Capture the cell that displays the provided text and extract its (x, y) central coordinate. 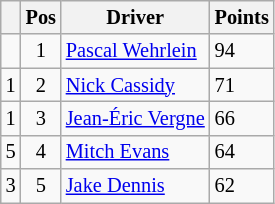
2 (41, 85)
Pos (41, 17)
Jean-Éric Vergne (136, 118)
Pascal Wehrlein (136, 51)
4 (41, 152)
Points (242, 17)
Jake Dennis (136, 186)
Mitch Evans (136, 152)
71 (242, 85)
Driver (136, 17)
94 (242, 51)
62 (242, 186)
64 (242, 152)
Nick Cassidy (136, 85)
66 (242, 118)
